Determine the [X, Y] coordinate at the center of the cell enclosing the given text.  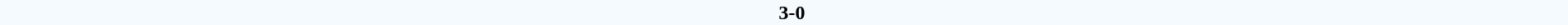
3-0 [791, 12]
